Find where the given text appears and provide that cell's center as [x, y] coordinate. 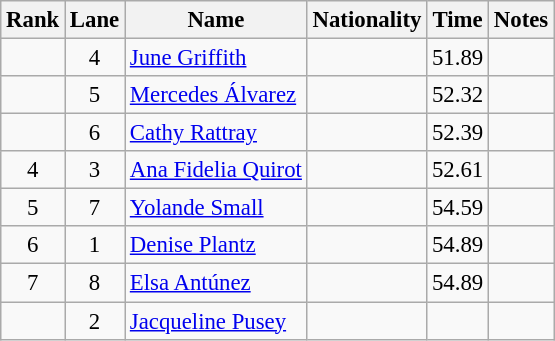
Notes [522, 20]
Cathy Rattray [216, 133]
52.39 [458, 133]
Time [458, 20]
Nationality [366, 20]
Ana Fidelia Quirot [216, 170]
8 [95, 283]
54.59 [458, 208]
52.61 [458, 170]
Jacqueline Pusey [216, 321]
2 [95, 321]
3 [95, 170]
Rank [33, 20]
June Griffith [216, 58]
Yolande Small [216, 208]
Mercedes Álvarez [216, 95]
1 [95, 245]
Lane [95, 20]
51.89 [458, 58]
Elsa Antúnez [216, 283]
Name [216, 20]
Denise Plantz [216, 245]
52.32 [458, 95]
